Detect which cell encompasses the target text, then output its [x, y] center coordinate. 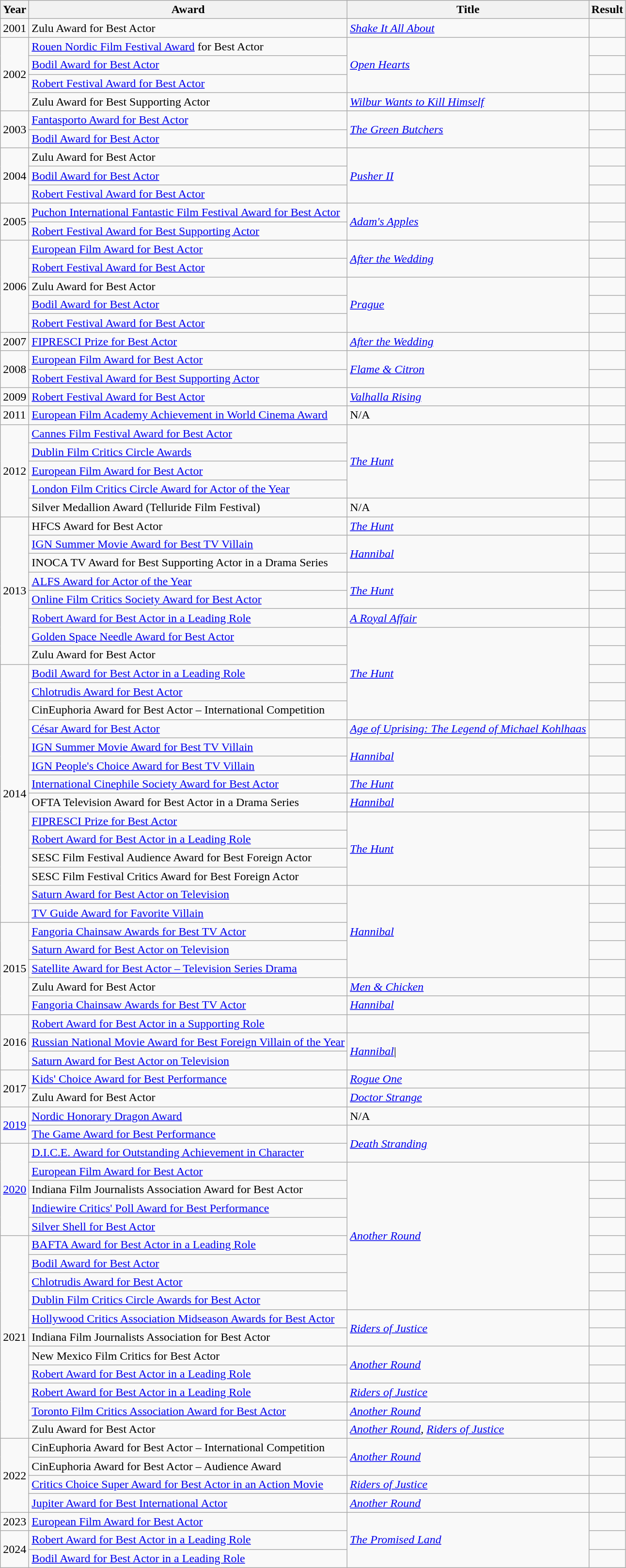
2009 [15, 397]
2017 [15, 1088]
Age of Uprising: The Legend of Michael Kohlhaas [468, 729]
2004 [15, 175]
2020 [15, 1190]
Cannes Film Festival Award for Best Actor [188, 434]
Silver Medallion Award (Telluride Film Festival) [188, 507]
2002 [15, 74]
Russian National Movie Award for Best Foreign Villain of the Year [188, 1042]
Rouen Nordic Film Festival Award for Best Actor [188, 47]
Toronto Film Critics Association Award for Best Actor [188, 1411]
Puchon International Fantastic Film Festival Award for Best Actor [188, 212]
2016 [15, 1042]
Year [15, 10]
Hollywood Critics Association Midseason Awards for Best Actor [188, 1319]
2019 [15, 1125]
Death Stranding [468, 1144]
CinEuphoria Award for Best Actor – Audience Award [188, 1466]
SESC Film Festival Critics Award for Best Foreign Actor [188, 876]
Silver Shell for Best Actor [188, 1226]
2006 [15, 286]
Kids' Choice Award for Best Performance [188, 1079]
Indiana Film Journalists Association Award for Best Actor [188, 1190]
Jupiter Award for Best International Actor [188, 1503]
The Green Butchers [468, 129]
The Game Award for Best Performance [188, 1134]
2014 [15, 793]
Dublin Film Critics Circle Awards for Best Actor [188, 1300]
Rogue One [468, 1079]
The Promised Land [468, 1540]
2015 [15, 968]
Robert Award for Best Actor in a Supporting Role [188, 1024]
2001 [15, 28]
Flame & Citron [468, 369]
César Award for Best Actor [188, 729]
2022 [15, 1475]
Indiana Film Journalists Association for Best Actor [188, 1337]
2007 [15, 342]
OFTA Television Award for Best Actor in a Drama Series [188, 802]
Valhalla Rising [468, 397]
D.I.C.E. Award for Outstanding Achievement in Character [188, 1153]
Men & Chicken [468, 987]
SESC Film Festival Audience Award for Best Foreign Actor [188, 858]
Shake It All About [468, 28]
2021 [15, 1337]
2023 [15, 1521]
Prague [468, 305]
Online Film Critics Society Award for Best Actor [188, 600]
2024 [15, 1549]
2011 [15, 415]
Award [188, 10]
Pusher II [468, 175]
Adam's Apples [468, 221]
Wilbur Wants to Kill Himself [468, 102]
2013 [15, 590]
Zulu Award for Best Supporting Actor [188, 102]
Indiewire Critics' Poll Award for Best Performance [188, 1208]
INOCA TV Award for Best Supporting Actor in a Drama Series [188, 563]
International Cinephile Society Award for Best Actor [188, 784]
HFCS Award for Best Actor [188, 526]
Fantasporto Award for Best Actor [188, 120]
Doctor Strange [468, 1097]
2008 [15, 369]
Another Round, Riders of Justice [468, 1429]
New Mexico Film Critics for Best Actor [188, 1355]
Dublin Film Critics Circle Awards [188, 452]
Title [468, 10]
Result [607, 10]
Critics Choice Super Award for Best Actor in an Action Movie [188, 1485]
Hannibal| [468, 1051]
Golden Space Needle Award for Best Actor [188, 637]
Nordic Honorary Dragon Award [188, 1116]
European Film Academy Achievement in World Cinema Award [188, 415]
IGN People's Choice Award for Best TV Villain [188, 765]
2012 [15, 470]
A Royal Affair [468, 618]
Open Hearts [468, 65]
BAFTA Award for Best Actor in a Leading Role [188, 1245]
London Film Critics Circle Award for Actor of the Year [188, 489]
TV Guide Award for Favorite Villain [188, 913]
Satellite Award for Best Actor – Television Series Drama [188, 968]
2003 [15, 129]
ALFS Award for Actor of the Year [188, 581]
2005 [15, 221]
